Search for the cell housing the specified text and yield its (x, y) center coordinate. 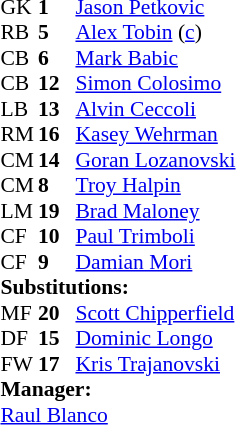
Alvin Ceccoli (155, 109)
14 (57, 160)
LM (19, 211)
FW (19, 364)
8 (57, 185)
Brad Maloney (155, 211)
RM (19, 135)
DF (19, 339)
9 (57, 262)
Goran Lozanovski (155, 160)
12 (57, 83)
Damian Mori (155, 262)
LB (19, 109)
Substitutions: (118, 287)
6 (57, 58)
19 (57, 211)
Troy Halpin (155, 185)
20 (57, 313)
15 (57, 339)
Dominic Longo (155, 339)
10 (57, 237)
Manager: (118, 389)
13 (57, 109)
5 (57, 33)
Mark Babic (155, 58)
Scott Chipperfield (155, 313)
Kris Trajanovski (155, 364)
RB (19, 33)
17 (57, 364)
Simon Colosimo (155, 83)
Kasey Wehrman (155, 135)
MF (19, 313)
16 (57, 135)
Alex Tobin (c) (155, 33)
Paul Trimboli (155, 237)
